Identify which cell holds the provided text, then report its (x, y) central coordinate. 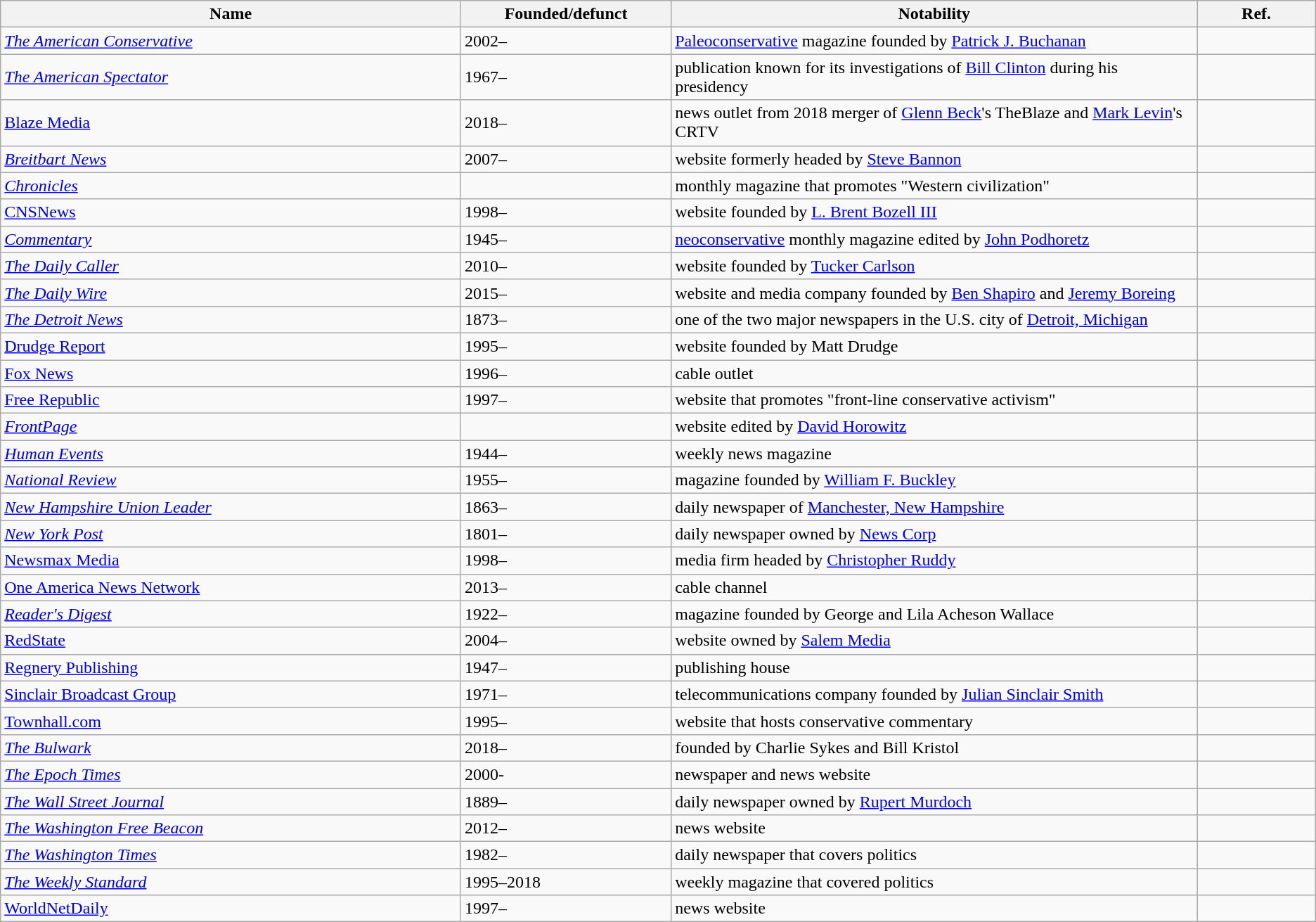
Commentary (231, 239)
website founded by Tucker Carlson (934, 266)
Free Republic (231, 400)
1922– (565, 614)
The Epoch Times (231, 774)
2000- (565, 774)
monthly magazine that promotes "Western civilization" (934, 186)
CNSNews (231, 212)
The Detroit News (231, 319)
telecommunications company founded by Julian Sinclair Smith (934, 694)
Human Events (231, 454)
The Wall Street Journal (231, 801)
media firm headed by Christopher Ruddy (934, 561)
Townhall.com (231, 721)
1971– (565, 694)
1967– (565, 77)
New Hampshire Union Leader (231, 507)
publication known for its investigations of Bill Clinton during his presidency (934, 77)
1801– (565, 534)
2004– (565, 641)
The Daily Caller (231, 266)
weekly magazine that covered politics (934, 882)
one of the two major newspapers in the U.S. city of Detroit, Michigan (934, 319)
The Bulwark (231, 748)
2002– (565, 41)
Drudge Report (231, 346)
2007– (565, 159)
cable outlet (934, 373)
2015– (565, 293)
Newsmax Media (231, 561)
Regnery Publishing (231, 667)
WorldNetDaily (231, 909)
website that promotes "front-line conservative activism" (934, 400)
1947– (565, 667)
publishing house (934, 667)
1996– (565, 373)
The American Spectator (231, 77)
Founded/defunct (565, 14)
website and media company founded by Ben Shapiro and Jeremy Boreing (934, 293)
1995–2018 (565, 882)
daily newspaper owned by Rupert Murdoch (934, 801)
1873– (565, 319)
Blaze Media (231, 122)
The Washington Times (231, 855)
The Daily Wire (231, 293)
website founded by Matt Drudge (934, 346)
RedState (231, 641)
1944– (565, 454)
New York Post (231, 534)
website founded by L. Brent Bozell III (934, 212)
2010– (565, 266)
news outlet from 2018 merger of Glenn Beck's TheBlaze and Mark Levin's CRTV (934, 122)
Name (231, 14)
daily newspaper that covers politics (934, 855)
Reader's Digest (231, 614)
The American Conservative (231, 41)
magazine founded by George and Lila Acheson Wallace (934, 614)
website owned by Salem Media (934, 641)
weekly news magazine (934, 454)
1889– (565, 801)
website edited by David Horowitz (934, 427)
Paleoconservative magazine founded by Patrick J. Buchanan (934, 41)
2013– (565, 587)
magazine founded by William F. Buckley (934, 480)
National Review (231, 480)
2012– (565, 828)
website formerly headed by Steve Bannon (934, 159)
1982– (565, 855)
The Weekly Standard (231, 882)
FrontPage (231, 427)
Notability (934, 14)
Chronicles (231, 186)
daily newspaper owned by News Corp (934, 534)
cable channel (934, 587)
neoconservative monthly magazine edited by John Podhoretz (934, 239)
founded by Charlie Sykes and Bill Kristol (934, 748)
1863– (565, 507)
newspaper and news website (934, 774)
daily newspaper of Manchester, New Hampshire (934, 507)
Ref. (1256, 14)
website that hosts conservative commentary (934, 721)
Breitbart News (231, 159)
Fox News (231, 373)
1955– (565, 480)
Sinclair Broadcast Group (231, 694)
The Washington Free Beacon (231, 828)
One America News Network (231, 587)
1945– (565, 239)
